Capture the cell that displays the provided text and extract its (X, Y) central coordinate. 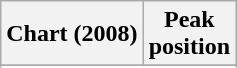
Peakposition (189, 34)
Chart (2008) (72, 34)
